Extract the [X, Y] coordinate from the center of the cell holding the provided text.  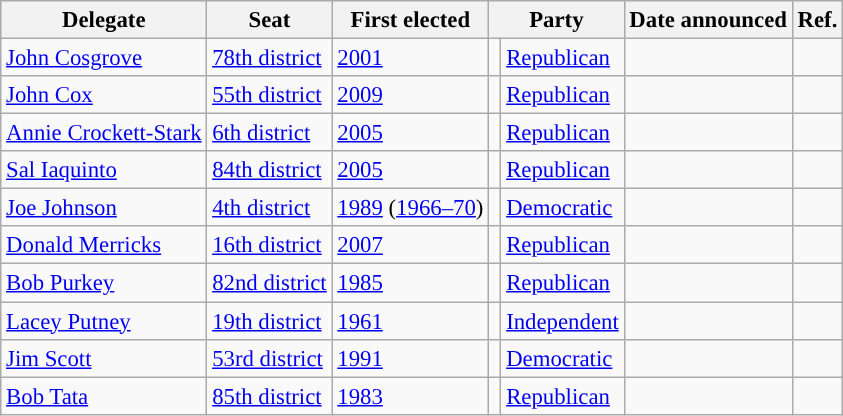
1989 (1966–70) [410, 208]
78th district [270, 58]
16th district [270, 245]
1961 [410, 321]
19th district [270, 321]
Party [556, 20]
85th district [270, 396]
Bob Purkey [104, 283]
84th district [270, 170]
Jim Scott [104, 358]
Joe Johnson [104, 208]
Delegate [104, 20]
1983 [410, 396]
4th district [270, 208]
Bob Tata [104, 396]
John Cox [104, 95]
Seat [270, 20]
Independent [562, 321]
2007 [410, 245]
2009 [410, 95]
Ref. [817, 20]
First elected [410, 20]
John Cosgrove [104, 58]
Annie Crockett-Stark [104, 133]
1991 [410, 358]
Donald Merricks [104, 245]
53rd district [270, 358]
1985 [410, 283]
82nd district [270, 283]
Lacey Putney [104, 321]
55th district [270, 95]
Sal Iaquinto [104, 170]
Date announced [708, 20]
2001 [410, 58]
6th district [270, 133]
